Return (x, y) of the center of cell containing provided text 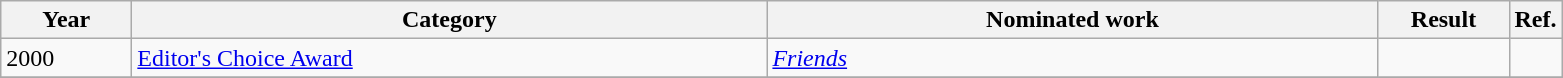
Ref. (1536, 20)
Category (450, 20)
Editor's Choice Award (450, 58)
Year (66, 20)
Nominated work (1072, 20)
Friends (1072, 58)
Result (1444, 20)
2000 (66, 58)
